Identify which cell holds the provided text, then report its (x, y) central coordinate. 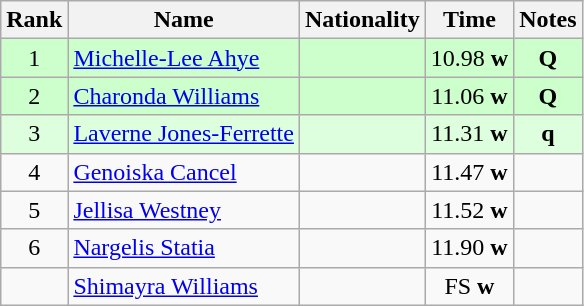
11.31 w (469, 134)
1 (34, 58)
4 (34, 172)
Notes (548, 20)
11.47 w (469, 172)
Laverne Jones-Ferrette (184, 134)
Nargelis Statia (184, 248)
10.98 w (469, 58)
Name (184, 20)
11.06 w (469, 96)
3 (34, 134)
q (548, 134)
Charonda Williams (184, 96)
6 (34, 248)
Jellisa Westney (184, 210)
Genoiska Cancel (184, 172)
FS w (469, 286)
Michelle-Lee Ahye (184, 58)
5 (34, 210)
Time (469, 20)
2 (34, 96)
11.52 w (469, 210)
Shimayra Williams (184, 286)
11.90 w (469, 248)
Nationality (362, 20)
Rank (34, 20)
